Extract the [x, y] coordinate from the center of the cell holding the provided text.  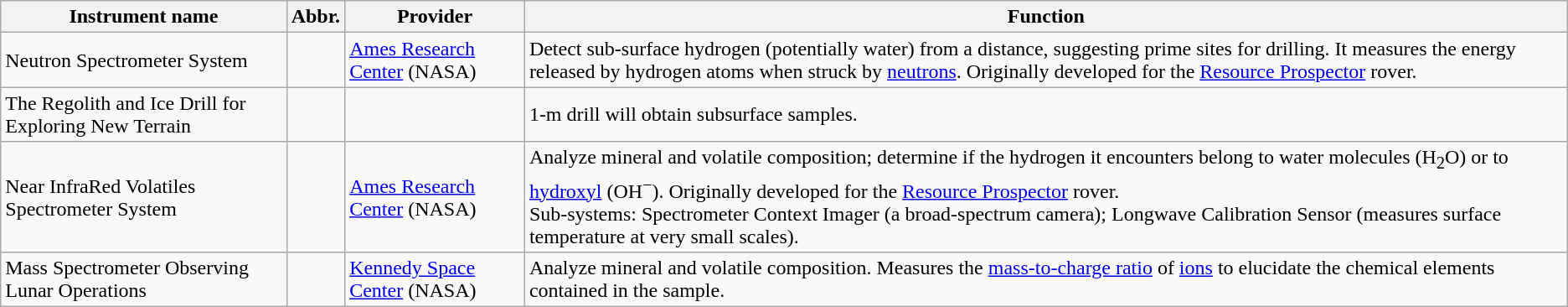
Analyze mineral and volatile composition. Measures the mass-to-charge ratio of ions to elucidate the chemical elements contained in the sample. [1045, 280]
Function [1045, 17]
The Regolith and Ice Drill for Exploring New Terrain [144, 114]
1-m drill will obtain subsurface samples. [1045, 114]
Neutron Spectrometer System [144, 60]
Mass Spectrometer Observing Lunar Operations [144, 280]
Abbr. [316, 17]
Kennedy Space Center (NASA) [436, 280]
Instrument name [144, 17]
Near InfraRed Volatiles Spectrometer System [144, 197]
Provider [436, 17]
